For the text-containing cell, return its midpoint in [x, y] coordinate format. 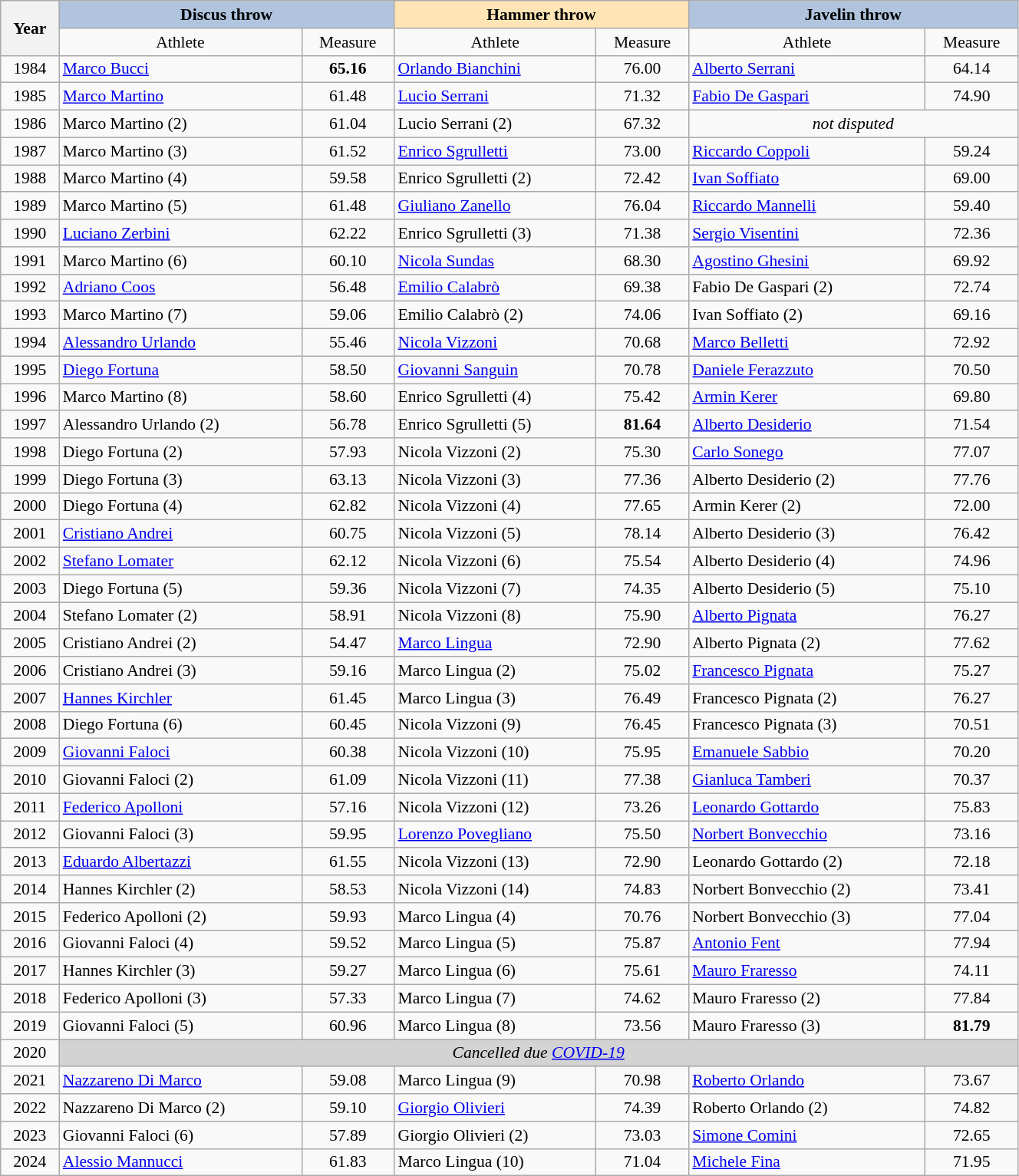
1996 [30, 397]
60.96 [348, 1026]
1994 [30, 343]
59.36 [348, 588]
72.36 [971, 233]
Emilio Calabrò (2) [496, 315]
Hannes Kirchler [180, 698]
71.38 [642, 233]
75.61 [642, 971]
73.67 [971, 1081]
70.76 [642, 917]
55.46 [348, 343]
2007 [30, 698]
72.92 [971, 343]
Marco Lingua (8) [496, 1026]
Lucio Serrani [496, 97]
59.24 [971, 151]
70.98 [642, 1081]
1985 [30, 97]
73.16 [971, 835]
69.00 [971, 179]
59.16 [348, 670]
2011 [30, 807]
75.10 [971, 588]
Cancelled due COVID-19 [539, 1053]
Nicola Vizzoni (11) [496, 780]
Adriano Coos [180, 288]
Giovanni Sanguin [496, 370]
Nazzareno Di Marco (2) [180, 1108]
71.54 [971, 425]
76.00 [642, 69]
Alessio Mannucci [180, 1162]
74.90 [971, 97]
77.04 [971, 917]
Alberto Desiderio (4) [807, 562]
Giovanni Faloci (6) [180, 1135]
Hammer throw [542, 15]
77.94 [971, 944]
2021 [30, 1081]
67.32 [642, 124]
Agostino Ghesini [807, 261]
75.42 [642, 397]
Giovanni Faloci (3) [180, 835]
1991 [30, 261]
Nicola Vizzoni (4) [496, 506]
Alessandro Urlando (2) [180, 425]
63.13 [348, 479]
Emanuele Sabbio [807, 753]
Marco Belletti [807, 343]
Marco Martino (5) [180, 206]
Federico Apolloni [180, 807]
Simone Comini [807, 1135]
70.20 [971, 753]
75.83 [971, 807]
Armin Kerer [807, 397]
2022 [30, 1108]
Sergio Visentini [807, 233]
Nicola Vizzoni (10) [496, 753]
1984 [30, 69]
75.02 [642, 670]
Eduardo Albertazzi [180, 862]
Norbert Bonvecchio [807, 835]
Roberto Orlando [807, 1081]
57.89 [348, 1135]
Giovanni Faloci (2) [180, 780]
2004 [30, 616]
2010 [30, 780]
81.64 [642, 425]
Antonio Fent [807, 944]
2018 [30, 999]
Diego Fortuna (5) [180, 588]
Stefano Lomater [180, 562]
2009 [30, 753]
71.32 [642, 97]
70.78 [642, 370]
Giorgio Olivieri [496, 1108]
Norbert Bonvecchio (3) [807, 917]
81.79 [971, 1026]
59.93 [348, 917]
73.26 [642, 807]
59.52 [348, 944]
1988 [30, 179]
Cristiano Andrei (2) [180, 644]
Marco Martino [180, 97]
Lorenzo Povegliano [496, 835]
Marco Martino (2) [180, 124]
Mauro Fraresso (2) [807, 999]
61.45 [348, 698]
Riccardo Coppoli [807, 151]
Michele Fina [807, 1162]
Giovanni Faloci (4) [180, 944]
2014 [30, 889]
Hannes Kirchler (3) [180, 971]
56.78 [348, 425]
1993 [30, 315]
Enrico Sgrulletti (2) [496, 179]
Riccardo Mannelli [807, 206]
Marco Lingua (10) [496, 1162]
Leonardo Gottardo [807, 807]
2015 [30, 917]
72.65 [971, 1135]
1989 [30, 206]
Gianluca Tamberi [807, 780]
75.95 [642, 753]
59.10 [348, 1108]
1990 [30, 233]
76.45 [642, 725]
Nicola Sundas [496, 261]
Diego Fortuna (2) [180, 452]
Alberto Pignata (2) [807, 644]
Carlo Sonego [807, 452]
2016 [30, 944]
Marco Bucci [180, 69]
Alberto Pignata [807, 616]
Marco Lingua (4) [496, 917]
Nicola Vizzoni (5) [496, 534]
59.58 [348, 179]
77.36 [642, 479]
78.14 [642, 534]
61.52 [348, 151]
74.62 [642, 999]
1998 [30, 452]
Norbert Bonvecchio (2) [807, 889]
58.60 [348, 397]
2024 [30, 1162]
60.10 [348, 261]
Marco Lingua (3) [496, 698]
2002 [30, 562]
74.82 [971, 1108]
73.03 [642, 1135]
Giovanni Faloci (5) [180, 1026]
Nicola Vizzoni (9) [496, 725]
Marco Lingua (9) [496, 1081]
72.42 [642, 179]
69.38 [642, 288]
Marco Lingua (5) [496, 944]
75.87 [642, 944]
Giorgio Olivieri (2) [496, 1135]
1999 [30, 479]
Nicola Vizzoni (3) [496, 479]
62.12 [348, 562]
58.53 [348, 889]
Marco Lingua (7) [496, 999]
Armin Kerer (2) [807, 506]
Marco Martino (7) [180, 315]
Hannes Kirchler (2) [180, 889]
59.40 [971, 206]
Enrico Sgrulletti (4) [496, 397]
Fabio De Gaspari [807, 97]
77.07 [971, 452]
Francesco Pignata [807, 670]
Nicola Vizzoni (6) [496, 562]
Alberto Desiderio (2) [807, 479]
74.96 [971, 562]
2006 [30, 670]
69.92 [971, 261]
77.76 [971, 479]
61.09 [348, 780]
2000 [30, 506]
74.39 [642, 1108]
Luciano Zerbini [180, 233]
65.16 [348, 69]
77.38 [642, 780]
1992 [30, 288]
59.27 [348, 971]
74.35 [642, 588]
57.33 [348, 999]
1987 [30, 151]
61.55 [348, 862]
62.22 [348, 233]
Francesco Pignata (2) [807, 698]
Leonardo Gottardo (2) [807, 862]
Enrico Sgrulletti [496, 151]
2005 [30, 644]
Diego Fortuna [180, 370]
75.54 [642, 562]
58.50 [348, 370]
Marco Lingua [496, 644]
57.93 [348, 452]
Alessandro Urlando [180, 343]
Enrico Sgrulletti (5) [496, 425]
Nicola Vizzoni (14) [496, 889]
77.84 [971, 999]
Nicola Vizzoni (7) [496, 588]
71.95 [971, 1162]
77.65 [642, 506]
76.42 [971, 534]
77.62 [971, 644]
Ivan Soffiato [807, 179]
69.80 [971, 397]
74.83 [642, 889]
1986 [30, 124]
Cristiano Andrei [180, 534]
Marco Martino (3) [180, 151]
Enrico Sgrulletti (3) [496, 233]
64.14 [971, 69]
73.56 [642, 1026]
74.11 [971, 971]
1995 [30, 370]
56.48 [348, 288]
Orlando Bianchini [496, 69]
2023 [30, 1135]
Marco Martino (6) [180, 261]
Cristiano Andrei (3) [180, 670]
Alberto Serrani [807, 69]
Nazzareno Di Marco [180, 1081]
Discus throw [227, 15]
2013 [30, 862]
74.06 [642, 315]
Marco Martino (8) [180, 397]
Diego Fortuna (3) [180, 479]
73.41 [971, 889]
Federico Apolloni (3) [180, 999]
59.95 [348, 835]
Giuliano Zanello [496, 206]
Federico Apolloni (2) [180, 917]
Alberto Desiderio (3) [807, 534]
2019 [30, 1026]
Giovanni Faloci [180, 753]
Marco Lingua (6) [496, 971]
Nicola Vizzoni [496, 343]
Javelin throw [853, 15]
Marco Martino (4) [180, 179]
70.68 [642, 343]
2017 [30, 971]
72.18 [971, 862]
2012 [30, 835]
61.83 [348, 1162]
Nicola Vizzoni (13) [496, 862]
68.30 [642, 261]
Daniele Ferazzuto [807, 370]
76.49 [642, 698]
Alberto Desiderio (5) [807, 588]
58.91 [348, 616]
70.50 [971, 370]
61.04 [348, 124]
2003 [30, 588]
Year [30, 28]
54.47 [348, 644]
Diego Fortuna (6) [180, 725]
75.30 [642, 452]
2008 [30, 725]
59.08 [348, 1081]
Lucio Serrani (2) [496, 124]
Emilio Calabrò [496, 288]
60.45 [348, 725]
Fabio De Gaspari (2) [807, 288]
75.90 [642, 616]
59.06 [348, 315]
76.04 [642, 206]
Francesco Pignata (3) [807, 725]
57.16 [348, 807]
72.74 [971, 288]
Nicola Vizzoni (12) [496, 807]
not disputed [853, 124]
Stefano Lomater (2) [180, 616]
71.04 [642, 1162]
70.37 [971, 780]
Nicola Vizzoni (2) [496, 452]
Nicola Vizzoni (8) [496, 616]
Diego Fortuna (4) [180, 506]
60.38 [348, 753]
73.00 [642, 151]
72.00 [971, 506]
60.75 [348, 534]
Mauro Fraresso (3) [807, 1026]
69.16 [971, 315]
70.51 [971, 725]
75.27 [971, 670]
62.82 [348, 506]
Alberto Desiderio [807, 425]
Marco Lingua (2) [496, 670]
Roberto Orlando (2) [807, 1108]
Ivan Soffiato (2) [807, 315]
2020 [30, 1053]
1997 [30, 425]
Mauro Fraresso [807, 971]
2001 [30, 534]
75.50 [642, 835]
